Search for the cell housing the specified text and yield its [x, y] center coordinate. 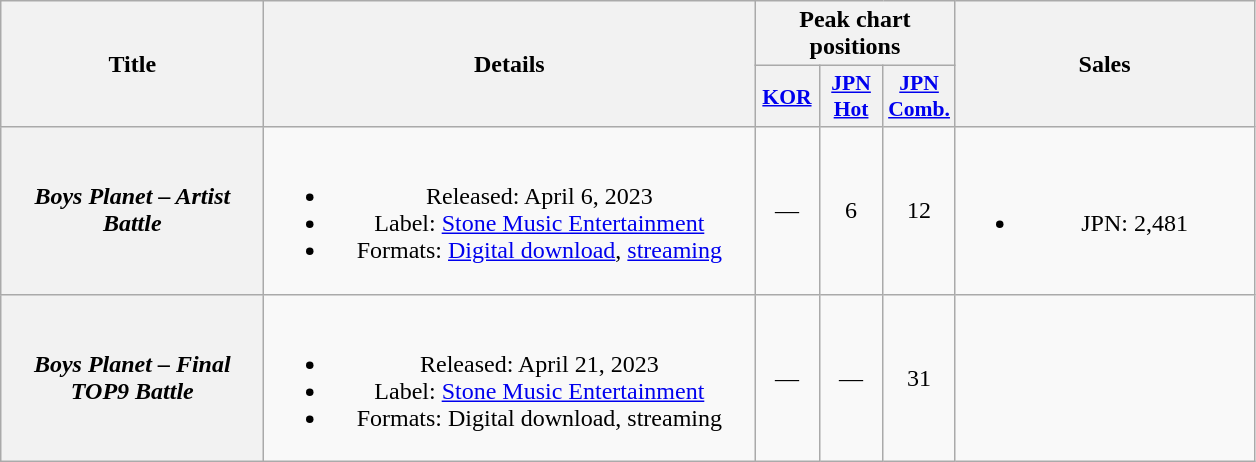
JPN: 2,481 [1104, 210]
Details [510, 64]
JPNComb. [919, 96]
Title [132, 64]
Released: April 6, 2023Label: Stone Music EntertainmentFormats: Digital download, streaming [510, 210]
Peak chart positions [855, 34]
31 [919, 378]
Boys Planet – Final TOP9 Battle [132, 378]
JPNHot [851, 96]
Released: April 21, 2023Label: Stone Music EntertainmentFormats: Digital download, streaming [510, 378]
6 [851, 210]
Sales [1104, 64]
Boys Planet – Artist Battle [132, 210]
KOR [787, 96]
12 [919, 210]
